For the text-containing cell, return its midpoint in [x, y] coordinate format. 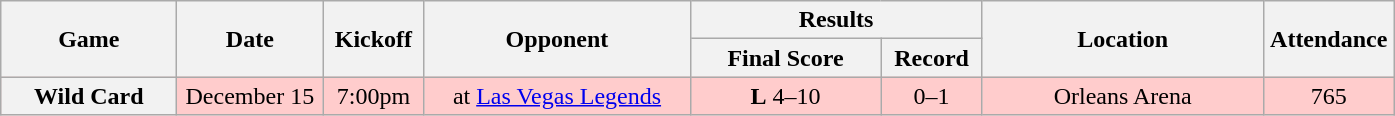
7:00pm [374, 96]
Attendance [1328, 39]
at Las Vegas Legends [557, 96]
Location [1122, 39]
Wild Card [89, 96]
Orleans Arena [1122, 96]
Opponent [557, 39]
Final Score [786, 58]
Record [932, 58]
0–1 [932, 96]
Date [250, 39]
Game [89, 39]
765 [1328, 96]
December 15 [250, 96]
L 4–10 [786, 96]
Kickoff [374, 39]
Results [836, 20]
